Extract the (x, y) coordinate from the center of the cell holding the provided text.  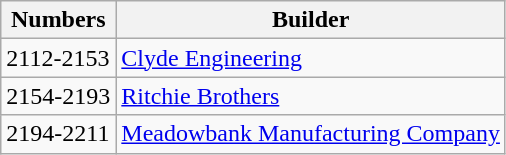
Builder (311, 20)
2194-2211 (58, 134)
2112-2153 (58, 58)
Ritchie Brothers (311, 96)
Numbers (58, 20)
2154-2193 (58, 96)
Meadowbank Manufacturing Company (311, 134)
Clyde Engineering (311, 58)
